For the text-containing cell, return its midpoint in [X, Y] coordinate format. 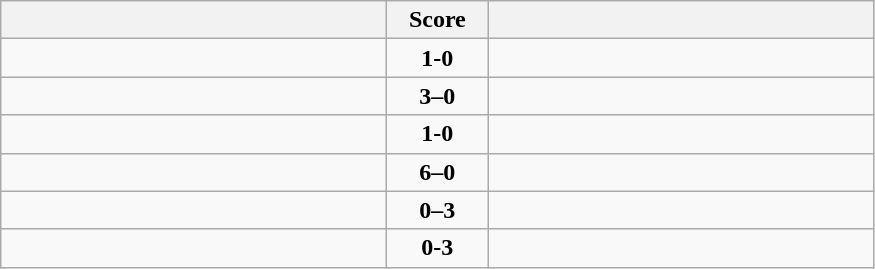
0-3 [438, 248]
3–0 [438, 96]
Score [438, 20]
0–3 [438, 210]
6–0 [438, 172]
